Identify which cell holds the provided text, then report its (x, y) central coordinate. 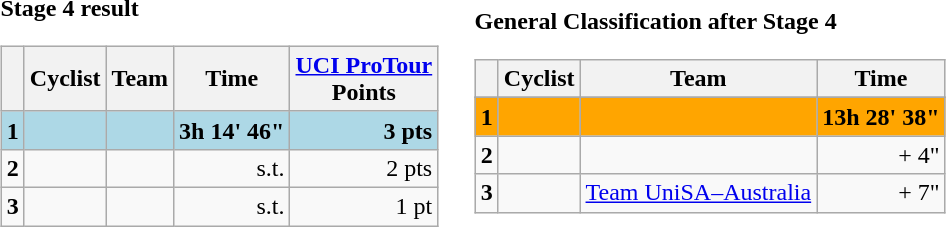
+ 4" (881, 155)
13h 28' 38" (881, 117)
2 pts (364, 168)
+ 7" (881, 193)
1 pt (364, 206)
UCI ProTourPoints (364, 78)
3 pts (364, 130)
Team UniSA–Australia (698, 193)
3h 14' 46" (232, 130)
